Provide the [x, y] coordinate of the cell's center where the given text is located.  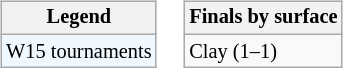
W15 tournaments [78, 51]
Finals by surface [263, 18]
Legend [78, 18]
Clay (1–1) [263, 51]
